Return (x, y) of the center of cell containing provided text 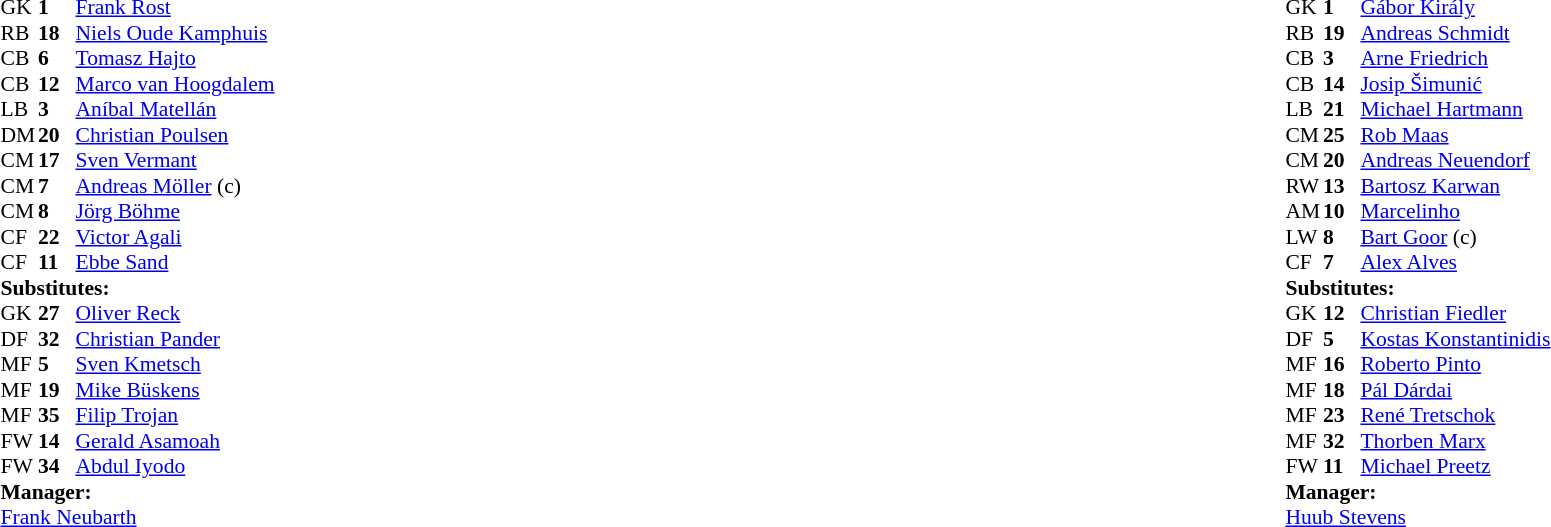
34 (57, 467)
Michael Hartmann (1455, 109)
Niels Oude Kamphuis (176, 33)
Christian Pander (176, 339)
Kostas Konstantinidis (1455, 339)
22 (57, 237)
Aníbal Matellán (176, 109)
RW (1304, 186)
Josip Šimunić (1455, 84)
Andreas Möller (c) (176, 186)
23 (1342, 415)
Andreas Neuendorf (1455, 161)
25 (1342, 135)
Marcelinho (1455, 211)
21 (1342, 109)
Michael Preetz (1455, 467)
Roberto Pinto (1455, 365)
35 (57, 415)
Christian Fiedler (1455, 313)
Rob Maas (1455, 135)
Christian Poulsen (176, 135)
Sven Vermant (176, 161)
Abdul Iyodo (176, 467)
Bart Goor (c) (1455, 237)
Sven Kmetsch (176, 365)
27 (57, 313)
Victor Agali (176, 237)
Oliver Reck (176, 313)
10 (1342, 211)
Jörg Böhme (176, 211)
Bartosz Karwan (1455, 186)
AM (1304, 211)
Tomasz Hajto (176, 59)
René Tretschok (1455, 415)
16 (1342, 365)
17 (57, 161)
Pál Dárdai (1455, 390)
6 (57, 59)
Thorben Marx (1455, 441)
Alex Alves (1455, 263)
13 (1342, 186)
Mike Büskens (176, 390)
DM (19, 135)
Filip Trojan (176, 415)
Andreas Schmidt (1455, 33)
LW (1304, 237)
Arne Friedrich (1455, 59)
Marco van Hoogdalem (176, 84)
Ebbe Sand (176, 263)
Gerald Asamoah (176, 441)
